For the text-containing cell, return its midpoint in [x, y] coordinate format. 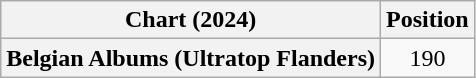
Chart (2024) [191, 20]
190 [428, 58]
Belgian Albums (Ultratop Flanders) [191, 58]
Position [428, 20]
